Provide the (X, Y) coordinate of the cell's center where the given text is located.  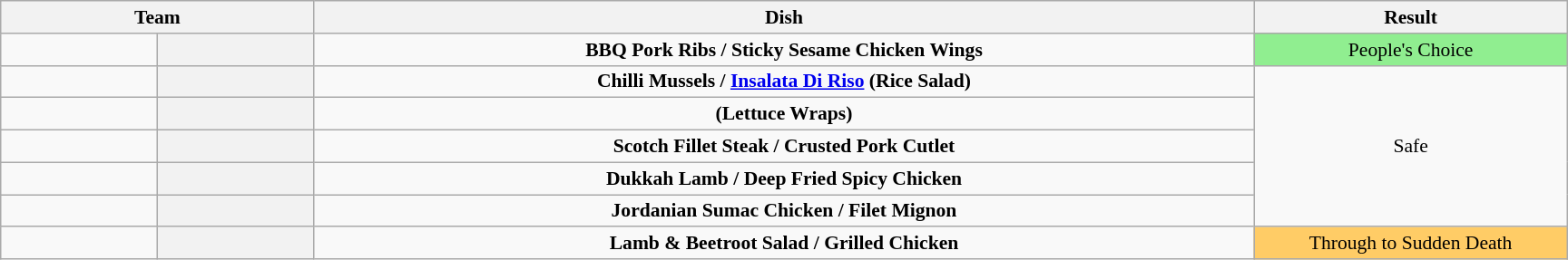
Jordanian Sumac Chicken / Filet Mignon (784, 211)
Dukkah Lamb / Deep Fried Spicy Chicken (784, 178)
Lamb & Beetroot Salad / Grilled Chicken (784, 244)
BBQ Pork Ribs / Sticky Sesame Chicken Wings (784, 50)
(Lettuce Wraps) (784, 114)
Result (1410, 17)
People's Choice (1410, 50)
Team (158, 17)
Scotch Fillet Steak / Crusted Pork Cutlet (784, 147)
Safe (1410, 146)
Chilli Mussels / Insalata Di Riso (Rice Salad) (784, 82)
Dish (784, 17)
Through to Sudden Death (1410, 244)
